Output the [X, Y] coordinate of the center of the cell containing the given text.  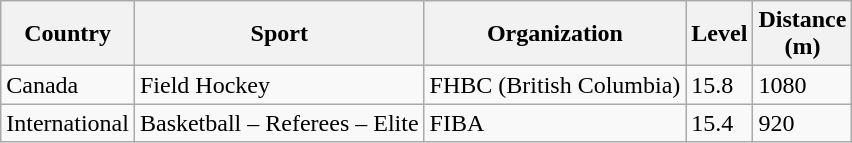
15.4 [720, 123]
FHBC (British Columbia) [555, 85]
920 [802, 123]
Country [68, 34]
FIBA [555, 123]
Organization [555, 34]
1080 [802, 85]
Level [720, 34]
15.8 [720, 85]
Field Hockey [279, 85]
International [68, 123]
Sport [279, 34]
Canada [68, 85]
Distance(m) [802, 34]
Basketball – Referees – Elite [279, 123]
